Detect which cell encompasses the target text, then output its (X, Y) center coordinate. 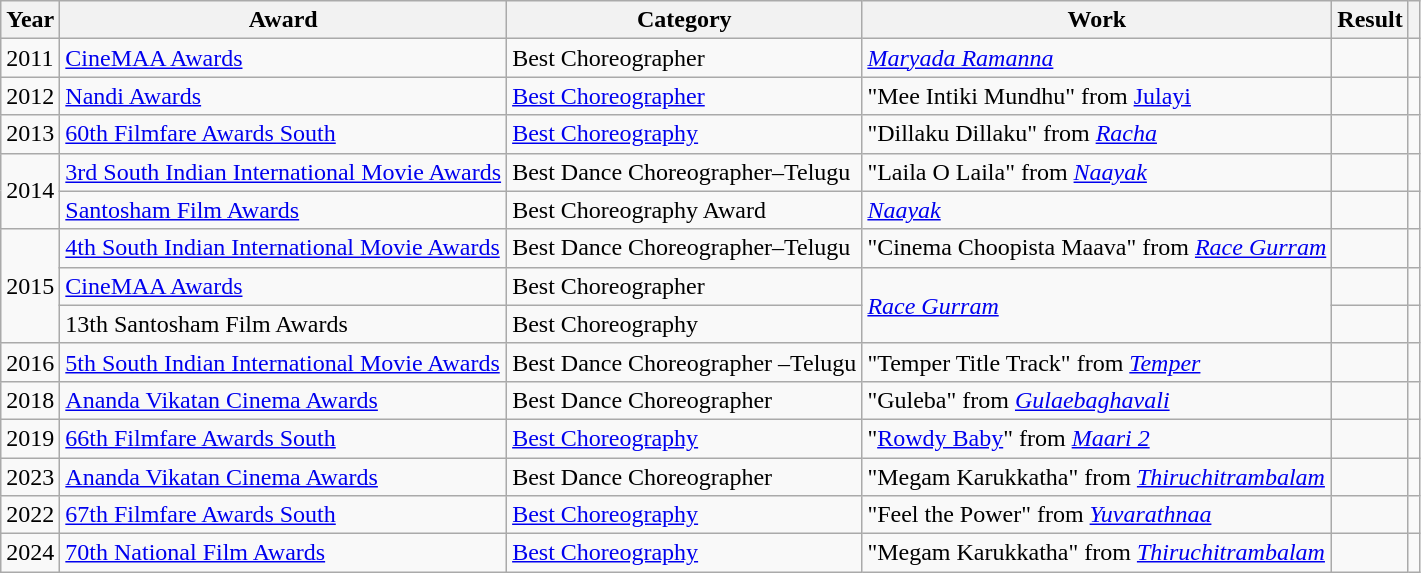
2012 (30, 96)
2014 (30, 191)
2022 (30, 515)
"Temper Title Track" from Temper (1097, 362)
Category (684, 20)
4th South Indian International Movie Awards (284, 248)
66th Filmfare Awards South (284, 438)
2016 (30, 362)
Santosham Film Awards (284, 210)
Race Gurram (1097, 305)
Result (1370, 20)
2015 (30, 286)
2023 (30, 477)
2011 (30, 58)
13th Santosham Film Awards (284, 324)
67th Filmfare Awards South (284, 515)
Work (1097, 20)
70th National Film Awards (284, 553)
"Feel the Power" from Yuvarathnaa (1097, 515)
Best Choreography Award (684, 210)
60th Filmfare Awards South (284, 134)
Year (30, 20)
"Cinema Choopista Maava" from Race Gurram (1097, 248)
"Rowdy Baby" from Maari 2 (1097, 438)
2024 (30, 553)
"Mee Intiki Mundhu" from Julayi (1097, 96)
2013 (30, 134)
2019 (30, 438)
"Guleba" from Gulaebaghavali (1097, 400)
5th South Indian International Movie Awards (284, 362)
"Laila O Laila" from Naayak (1097, 172)
3rd South Indian International Movie Awards (284, 172)
Naayak (1097, 210)
Best Dance Choreographer –Telugu (684, 362)
Maryada Ramanna (1097, 58)
"Dillaku Dillaku" from Racha (1097, 134)
Nandi Awards (284, 96)
Award (284, 20)
2018 (30, 400)
